Locate the cell with the specified text and output its (X, Y) center coordinate. 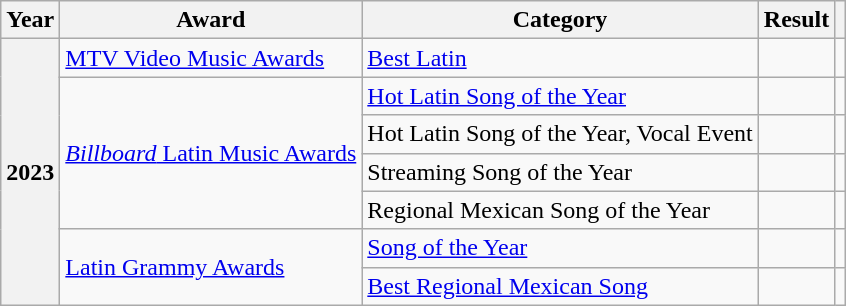
Best Latin (560, 58)
Category (560, 20)
Latin Grammy Awards (211, 267)
2023 (30, 172)
Streaming Song of the Year (560, 172)
MTV Video Music Awards (211, 58)
Hot Latin Song of the Year, Vocal Event (560, 134)
Best Regional Mexican Song (560, 286)
Song of the Year (560, 248)
Year (30, 20)
Regional Mexican Song of the Year (560, 210)
Hot Latin Song of the Year (560, 96)
Billboard Latin Music Awards (211, 153)
Award (211, 20)
Result (796, 20)
